Locate the cell with the specified text and output its (x, y) center coordinate. 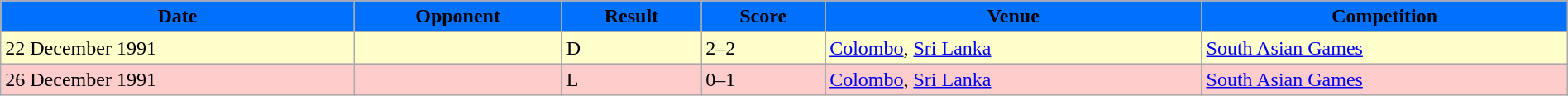
2–2 (763, 48)
0–1 (763, 79)
Result (632, 17)
Date (177, 17)
Venue (1014, 17)
D (632, 48)
Competition (1384, 17)
Opponent (458, 17)
22 December 1991 (177, 48)
26 December 1991 (177, 79)
Score (763, 17)
L (632, 79)
